Capture the cell that displays the provided text and extract its (X, Y) central coordinate. 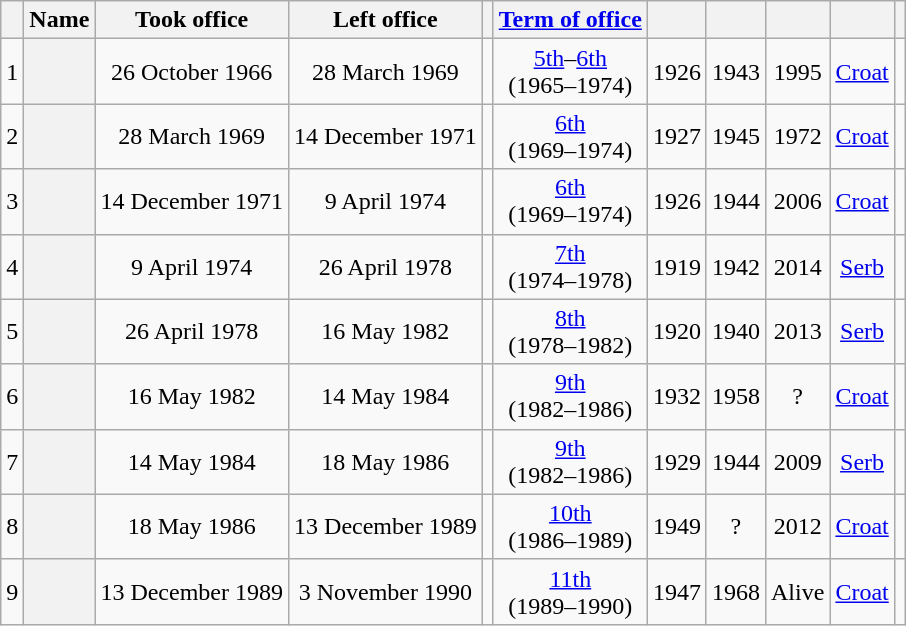
2009 (797, 462)
1995 (797, 72)
1942 (736, 266)
Took office (192, 20)
1927 (676, 136)
11th(1989–1990) (570, 592)
6 (12, 396)
7 (12, 462)
7th(1974–1978) (570, 266)
8 (12, 526)
5 (12, 332)
10th(1986–1989) (570, 526)
2006 (797, 202)
1 (12, 72)
2013 (797, 332)
1947 (676, 592)
1943 (736, 72)
9 (12, 592)
3 November 1990 (386, 592)
Term of office (570, 20)
Left office (386, 20)
1932 (676, 396)
26 October 1966 (192, 72)
2012 (797, 526)
1949 (676, 526)
1968 (736, 592)
2 (12, 136)
1958 (736, 396)
1940 (736, 332)
8th(1978–1982) (570, 332)
Alive (797, 592)
1920 (676, 332)
1945 (736, 136)
1919 (676, 266)
4 (12, 266)
3 (12, 202)
1972 (797, 136)
1929 (676, 462)
5th–6th(1965–1974) (570, 72)
2014 (797, 266)
Name (60, 20)
